Determine the (x, y) coordinate at the center of the cell enclosing the given text.  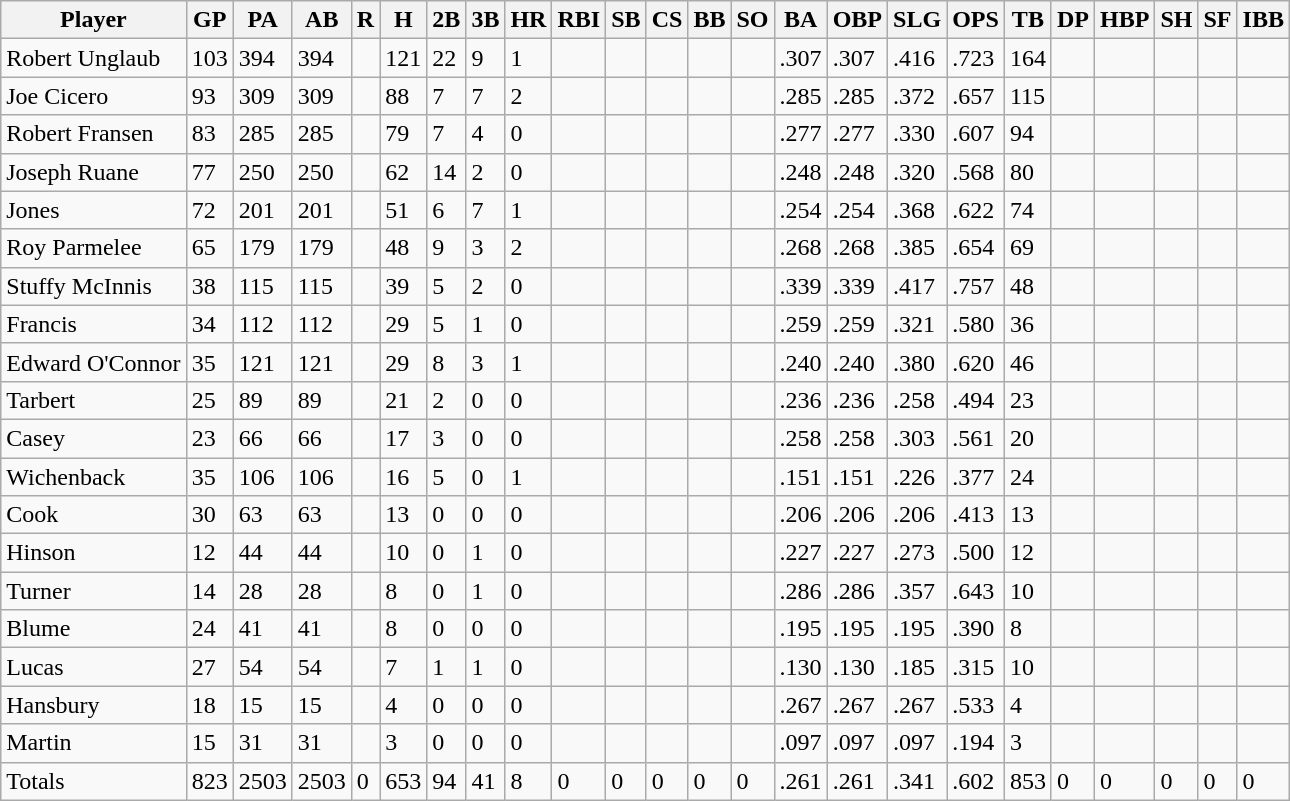
.226 (918, 477)
.194 (976, 743)
.385 (918, 248)
.330 (918, 134)
.757 (976, 286)
.341 (918, 781)
IBB (1263, 20)
653 (404, 781)
Hinson (94, 553)
SLG (918, 20)
.413 (976, 515)
.368 (918, 210)
SB (626, 20)
.273 (918, 553)
27 (210, 667)
BB (710, 20)
Martin (94, 743)
Hansbury (94, 705)
.500 (976, 553)
Francis (94, 324)
Joe Cicero (94, 96)
74 (1028, 210)
.561 (976, 438)
HBP (1124, 20)
.643 (976, 591)
H (404, 20)
SH (1176, 20)
.380 (918, 362)
HR (528, 20)
34 (210, 324)
.533 (976, 705)
Cook (94, 515)
.372 (918, 96)
80 (1028, 172)
.580 (976, 324)
Robert Fransen (94, 134)
103 (210, 58)
RBI (579, 20)
Robert Unglaub (94, 58)
Tarbert (94, 400)
.185 (918, 667)
164 (1028, 58)
GP (210, 20)
.377 (976, 477)
.654 (976, 248)
Stuffy McInnis (94, 286)
79 (404, 134)
SF (1218, 20)
.357 (918, 591)
93 (210, 96)
46 (1028, 362)
65 (210, 248)
.315 (976, 667)
Lucas (94, 667)
.321 (918, 324)
.568 (976, 172)
Totals (94, 781)
DP (1072, 20)
.390 (976, 629)
18 (210, 705)
.607 (976, 134)
72 (210, 210)
62 (404, 172)
OBP (857, 20)
.320 (918, 172)
Blume (94, 629)
69 (1028, 248)
Joseph Ruane (94, 172)
Roy Parmelee (94, 248)
25 (210, 400)
30 (210, 515)
22 (446, 58)
CS (667, 20)
Wichenback (94, 477)
.723 (976, 58)
BA (800, 20)
.494 (976, 400)
AB (322, 20)
853 (1028, 781)
Jones (94, 210)
Edward O'Connor (94, 362)
2B (446, 20)
SO (752, 20)
Player (94, 20)
R (365, 20)
.417 (918, 286)
.416 (918, 58)
77 (210, 172)
.622 (976, 210)
20 (1028, 438)
TB (1028, 20)
Casey (94, 438)
OPS (976, 20)
83 (210, 134)
36 (1028, 324)
PA (262, 20)
3B (486, 20)
38 (210, 286)
39 (404, 286)
21 (404, 400)
6 (446, 210)
.620 (976, 362)
Turner (94, 591)
823 (210, 781)
16 (404, 477)
17 (404, 438)
88 (404, 96)
.657 (976, 96)
.602 (976, 781)
51 (404, 210)
.303 (918, 438)
